From the cell containing the given text, extract its center point as [x, y] coordinate. 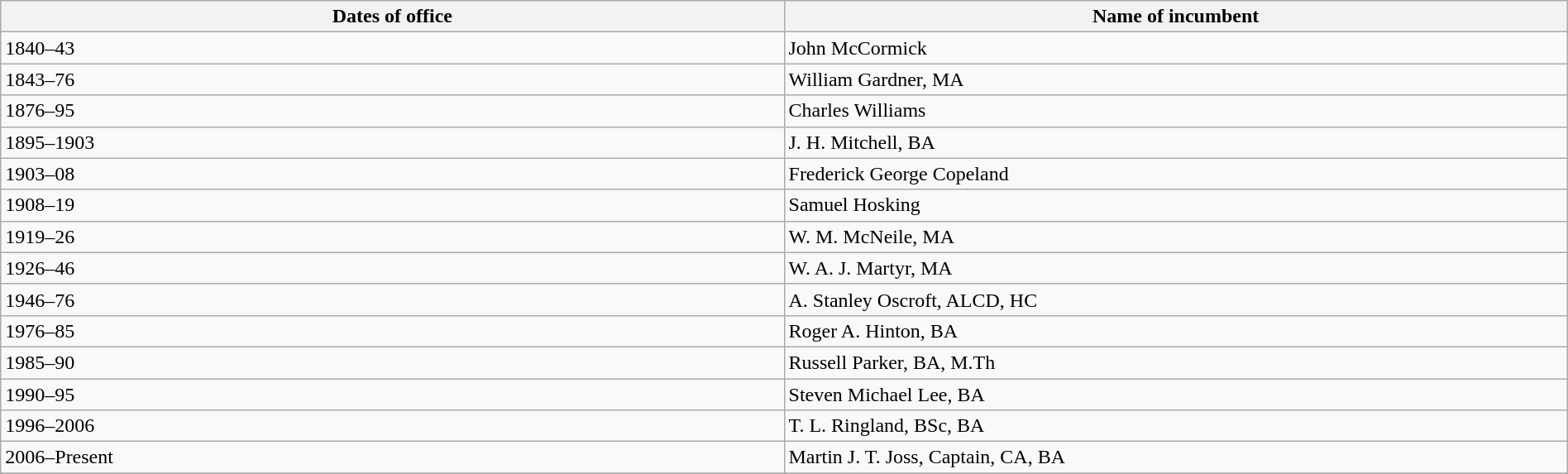
1903–08 [392, 174]
1895–1903 [392, 142]
Name of incumbent [1176, 17]
Dates of office [392, 17]
1876–95 [392, 111]
Russell Parker, BA, M.Th [1176, 362]
1990–95 [392, 395]
Samuel Hosking [1176, 205]
Steven Michael Lee, BA [1176, 395]
Charles Williams [1176, 111]
Frederick George Copeland [1176, 174]
1996–2006 [392, 426]
1985–90 [392, 362]
1840–43 [392, 48]
W. A. J. Martyr, MA [1176, 268]
John McCormick [1176, 48]
William Gardner, MA [1176, 79]
J. H. Mitchell, BA [1176, 142]
A. Stanley Oscroft, ALCD, HC [1176, 299]
2006–Present [392, 457]
1919–26 [392, 237]
1946–76 [392, 299]
Roger A. Hinton, BA [1176, 331]
T. L. Ringland, BSc, BA [1176, 426]
Martin J. T. Joss, Captain, CA, BA [1176, 457]
1843–76 [392, 79]
W. M. McNeile, MA [1176, 237]
1926–46 [392, 268]
1976–85 [392, 331]
1908–19 [392, 205]
